Provide the [X, Y] coordinate of the cell's center where the given text is located.  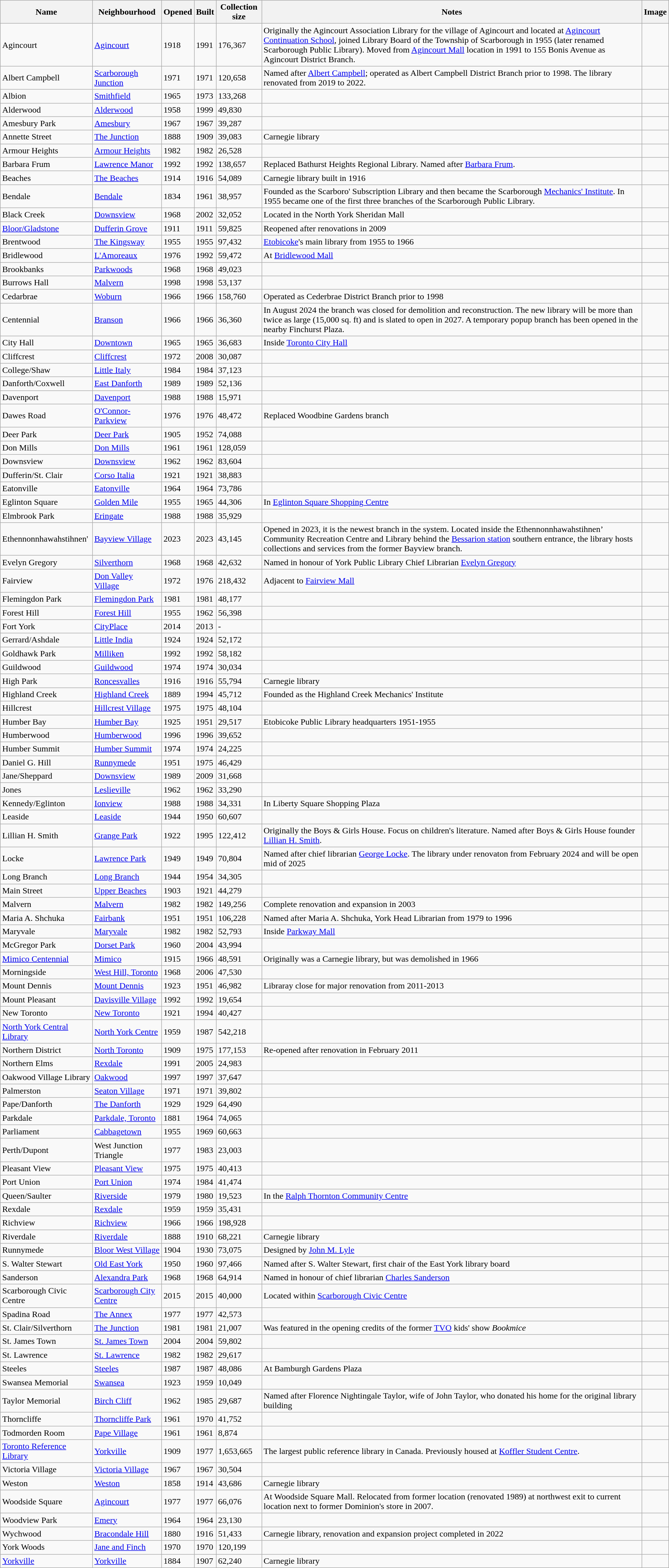
Named after chief librarian George Locke. The library under renovaton from February 2024 and will be open mid of 2025 [452, 859]
Oakwood [127, 1077]
1907 [205, 1561]
48,472 [239, 415]
Danforth/Coxwell [46, 384]
44,279 [239, 891]
48,086 [239, 1369]
Maria A. Shchuka [46, 918]
Morningside [46, 972]
Woodside Square [46, 1502]
Built [205, 12]
L'Amoreaux [127, 256]
19,523 [239, 1196]
62,240 [239, 1561]
Fairbank [127, 918]
176,367 [239, 45]
41,474 [239, 1182]
S. Walter Stewart [46, 1264]
1,653,665 [239, 1451]
198,928 [239, 1223]
218,432 [239, 581]
Bayview Village [127, 539]
51,433 [239, 1534]
59,802 [239, 1341]
52,172 [239, 640]
Perth/Dupont [46, 1150]
Reopened after renovations in 2009 [452, 228]
40,000 [239, 1296]
42,632 [239, 562]
1954 [205, 877]
Replaced Woodbine Gardens branch [452, 415]
1980 [205, 1196]
97,466 [239, 1264]
46,982 [239, 986]
Parkdale, Toronto [127, 1118]
Lawrence Manor [127, 164]
Neighbourhood [127, 12]
158,760 [239, 296]
58,182 [239, 654]
Pape Village [127, 1433]
McGregor Park [46, 945]
68,221 [239, 1237]
Operated as Cederbrae District Branch prior to 1998 [452, 296]
Old East York [127, 1264]
Mimico Centennial [46, 958]
1952 [205, 434]
39,802 [239, 1091]
70,804 [239, 859]
42,573 [239, 1314]
Cedarbrae [46, 296]
24,983 [239, 1064]
The largest public reference library in Canada. Previously housed at Koffler Student Centre. [452, 1451]
Was featured in the opening credits of the former TVO kids' show Bookmice [452, 1328]
Hillcrest [46, 708]
1918 [178, 45]
Main Street [46, 891]
Little India [127, 640]
Albert Campbell [46, 78]
At Bridlewood Mall [452, 256]
133,268 [239, 96]
40,413 [239, 1168]
Carnegie library, renovation and expansion project completed in 2022 [452, 1534]
Bracondale Hill [127, 1534]
40,427 [239, 1013]
23,003 [239, 1150]
Parkwoods [127, 269]
Wychwood [46, 1534]
Davisville Village [127, 1000]
Downtown [127, 343]
Cabbagetown [127, 1131]
1930 [205, 1250]
Northern District [46, 1050]
The Annex [127, 1314]
Amesbury Park [46, 123]
Queen/Saulter [46, 1196]
Inside Toronto City Hall [452, 343]
Swansea [127, 1382]
41,752 [239, 1419]
Designed by John M. Lyle [452, 1250]
128,059 [239, 448]
Jane/Sheppard [46, 776]
Golden Mile [127, 502]
39,287 [239, 123]
34,331 [239, 803]
54,089 [239, 178]
29,517 [239, 722]
1925 [178, 722]
Woburn [127, 296]
30,034 [239, 667]
36,360 [239, 320]
37,647 [239, 1077]
Located within Scarborough Civic Centre [452, 1296]
Smithfield [127, 96]
74,065 [239, 1118]
Bloor West Village [127, 1250]
The Kingsway [127, 242]
Silverthorn [127, 562]
44,306 [239, 502]
Locke [46, 859]
48,104 [239, 708]
Roncesvalles [127, 681]
43,145 [239, 539]
59,472 [239, 256]
Swansea Memorial [46, 1382]
2006 [205, 972]
Goldhawk Park [46, 654]
Thorncliffe [46, 1419]
48,591 [239, 958]
Todmorden Room [46, 1433]
31,668 [239, 776]
Grange Park [127, 835]
Founded as the Highland Creek Mechanics' Institute [452, 694]
Beaches [46, 178]
1973 [205, 96]
Collection size [239, 12]
74,088 [239, 434]
Ethennonnhawahstihnen' [46, 539]
Daniel G. Hill [46, 763]
Lillian H. Smith [46, 835]
56,398 [239, 613]
33,290 [239, 790]
Corso Italia [127, 475]
The Danforth [127, 1104]
At Bamburgh Gardens Plaza [452, 1369]
120,658 [239, 78]
48,177 [239, 599]
Named in honour of York Public Library Chief Librarian Evelyn Gregory [452, 562]
1922 [178, 835]
Thorncliffe Park [127, 1419]
29,617 [239, 1355]
26,528 [239, 151]
Parkdale [46, 1118]
59,825 [239, 228]
2005 [205, 1064]
1969 [205, 1131]
- [239, 626]
Mimico [127, 958]
1995 [205, 835]
High Park [46, 681]
Originally the Boys & Girls House. Focus on children's literature. Named after Boys & Girls House founder Lillian H. Smith. [452, 835]
542,218 [239, 1032]
Birch Cliff [127, 1401]
York Woods [46, 1547]
Bloor/Gladstone [46, 228]
Adjacent to Fairview Mall [452, 581]
Dawes Road [46, 415]
38,883 [239, 475]
64,490 [239, 1104]
CityPlace [127, 626]
Dufferin/St. Clair [46, 475]
Named in honour of chief librarian Charles Sanderson [452, 1277]
Named after Florence Nightingale Taylor, wife of John Taylor, who donated his home for the original library building [452, 1401]
Inside Parkway Mall [452, 931]
2009 [205, 776]
Dufferin Grove [127, 228]
Brookbanks [46, 269]
1880 [178, 1534]
West Hill, Toronto [127, 972]
Albion [46, 96]
47,530 [239, 972]
30,087 [239, 356]
Seaton Village [127, 1091]
The Beaches [127, 178]
1983 [205, 1150]
Evelyn Gregory [46, 562]
East Danforth [127, 384]
138,657 [239, 164]
55,794 [239, 681]
49,023 [239, 269]
Notes [452, 12]
10,049 [239, 1382]
West Junction Triangle [127, 1150]
34,305 [239, 877]
1999 [205, 110]
177,153 [239, 1050]
Image [655, 12]
1905 [178, 434]
1834 [178, 196]
Etobicoke Public Library headquarters 1951-1955 [452, 722]
43,686 [239, 1483]
Alexandra Park [127, 1277]
120,199 [239, 1547]
Fairview [46, 581]
Named after Maria A. Shchuka, York Head Librarian from 1979 to 1996 [452, 918]
O'Connor-Parkview [127, 415]
Eringate [127, 516]
60,663 [239, 1131]
52,793 [239, 931]
29,687 [239, 1401]
North Toronto [127, 1050]
City Hall [46, 343]
24,225 [239, 749]
Spadina Road [46, 1314]
Palmerston [46, 1091]
Milliken [127, 654]
Pape/Danforth [46, 1104]
46,429 [239, 763]
Scarborough City Centre [127, 1296]
Emery [127, 1520]
North York Centre [127, 1032]
15,971 [239, 397]
52,136 [239, 384]
66,076 [239, 1502]
St. Clair/Silverthorn [46, 1328]
Centennial [46, 320]
97,432 [239, 242]
Upper Beaches [127, 891]
Carnegie library built in 1916 [452, 178]
2013 [205, 626]
73,786 [239, 489]
1910 [205, 1237]
1903 [178, 891]
64,914 [239, 1277]
Etobicoke's main library from 1955 to 1966 [452, 242]
In the Ralph Thornton Community Centre [452, 1196]
Annette Street [46, 137]
1889 [178, 694]
Ionview [127, 803]
In Liberty Square Shopping Plaza [452, 803]
Leslieville [127, 790]
32,052 [239, 215]
Barbara Frum [46, 164]
Re-opened after renovation in February 2011 [452, 1050]
49,830 [239, 110]
Libraray close for major renovation from 2011-2013 [452, 986]
Originally was a Carnegie library, but was demolished in 1966 [452, 958]
1979 [178, 1196]
39,652 [239, 735]
Bridlewood [46, 256]
149,256 [239, 904]
Replaced Bathurst Heights Regional Library. Named after Barbara Frum. [452, 164]
Named after S. Walter Stewart, first chair of the East York library board [452, 1264]
Eglinton Square [46, 502]
Elmbrook Park [46, 516]
Complete renovation and expansion in 2003 [452, 904]
Mount Pleasant [46, 1000]
In Eglinton Square Shopping Centre [452, 502]
43,994 [239, 945]
Riverside [127, 1196]
Burrows Hall [46, 283]
Black Creek [46, 215]
35,431 [239, 1209]
21,007 [239, 1328]
1904 [178, 1250]
Lawrence Park [127, 859]
38,957 [239, 196]
2008 [205, 356]
Brentwood [46, 242]
19,654 [239, 1000]
Oakwood Village Library [46, 1077]
35,929 [239, 516]
36,683 [239, 343]
1884 [178, 1561]
Woodview Park [46, 1520]
Northern Elms [46, 1064]
Little Italy [127, 370]
Jones [46, 790]
Amesbury [127, 123]
North York Central Library [46, 1032]
Name [46, 12]
2014 [178, 626]
Located in the North York Sheridan Mall [452, 215]
1858 [178, 1483]
Sanderson [46, 1277]
1881 [178, 1118]
Branson [127, 320]
Hillcrest Village [127, 708]
College/Shaw [46, 370]
Opened [178, 12]
Toronto Reference Library [46, 1451]
Scarborough Junction [127, 78]
60,607 [239, 817]
37,123 [239, 370]
1985 [205, 1401]
Gerrard/Ashdale [46, 640]
Taylor Memorial [46, 1401]
Jane and Finch [127, 1547]
Scarborough Civic Centre [46, 1296]
106,228 [239, 918]
73,075 [239, 1250]
1915 [178, 958]
83,604 [239, 461]
23,130 [239, 1520]
Kennedy/Eglinton [46, 803]
Dorset Park [127, 945]
Named after Albert Campbell; operated as Albert Campbell District Branch prior to 1998. The library renovated from 2019 to 2022. [452, 78]
2002 [205, 215]
53,137 [239, 283]
30,504 [239, 1470]
45,712 [239, 694]
Don Valley Village [127, 581]
Parliament [46, 1131]
1958 [178, 110]
Fort York [46, 626]
122,412 [239, 835]
39,083 [239, 137]
8,874 [239, 1433]
